For the text-containing cell, return its midpoint in (X, Y) coordinate format. 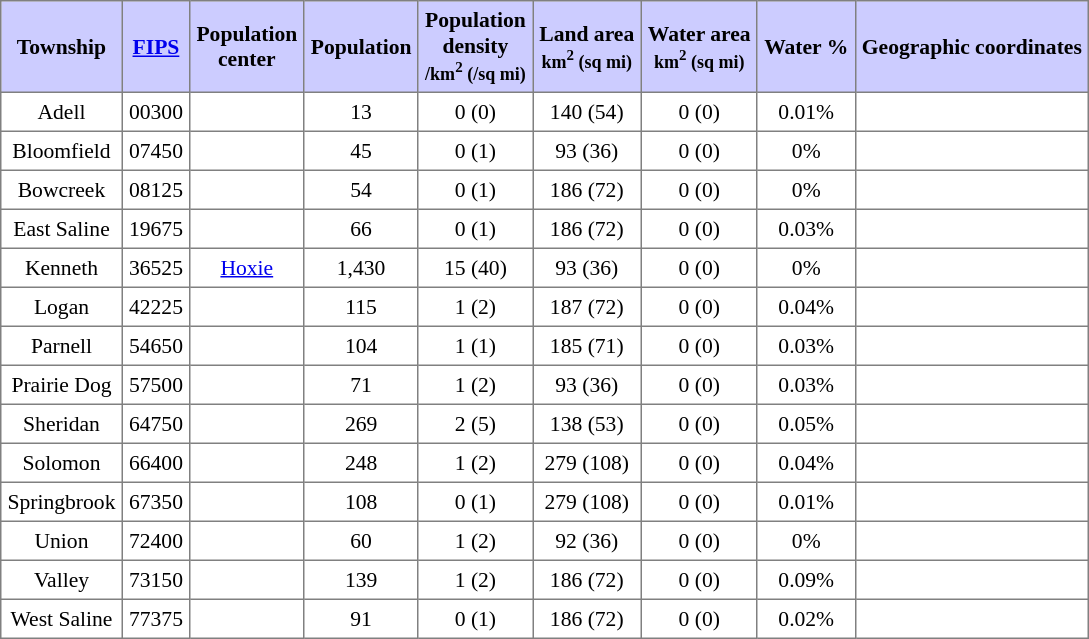
Township (62, 47)
185 (71) (587, 346)
91 (361, 618)
1 (1) (475, 346)
Water areakm2 (sq mi) (699, 47)
Water % (806, 47)
45 (361, 150)
19675 (156, 228)
Kenneth (62, 268)
Population (361, 47)
Geographic coordinates (972, 47)
138 (53) (587, 424)
139 (361, 580)
0.02% (806, 618)
Prairie Dog (62, 384)
Land areakm2 (sq mi) (587, 47)
Sheridan (62, 424)
2 (5) (475, 424)
269 (361, 424)
72400 (156, 540)
248 (361, 462)
57500 (156, 384)
77375 (156, 618)
1,430 (361, 268)
60 (361, 540)
108 (361, 502)
East Saline (62, 228)
Solomon (62, 462)
67350 (156, 502)
104 (361, 346)
140 (54) (587, 112)
54650 (156, 346)
42225 (156, 306)
Springbrook (62, 502)
07450 (156, 150)
West Saline (62, 618)
54 (361, 190)
187 (72) (587, 306)
73150 (156, 580)
Valley (62, 580)
71 (361, 384)
Adell (62, 112)
Parnell (62, 346)
Bowcreek (62, 190)
92 (36) (587, 540)
66400 (156, 462)
115 (361, 306)
FIPS (156, 47)
13 (361, 112)
0.09% (806, 580)
66 (361, 228)
Hoxie (247, 268)
0.05% (806, 424)
36525 (156, 268)
Populationdensity/km2 (/sq mi) (475, 47)
15 (40) (475, 268)
64750 (156, 424)
08125 (156, 190)
Union (62, 540)
Bloomfield (62, 150)
Populationcenter (247, 47)
Logan (62, 306)
00300 (156, 112)
